From the cell containing the given text, extract its center point as [X, Y] coordinate. 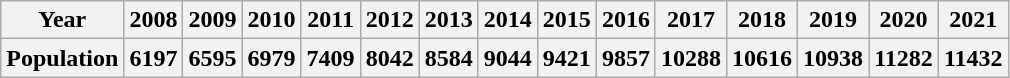
8584 [448, 58]
2020 [904, 20]
10288 [690, 58]
2010 [272, 20]
9044 [508, 58]
2019 [834, 20]
2008 [154, 20]
7409 [330, 58]
6197 [154, 58]
2018 [762, 20]
2011 [330, 20]
6979 [272, 58]
Year [62, 20]
2021 [973, 20]
2015 [566, 20]
2013 [448, 20]
2012 [390, 20]
9421 [566, 58]
11282 [904, 58]
2016 [626, 20]
2009 [212, 20]
8042 [390, 58]
11432 [973, 58]
6595 [212, 58]
2014 [508, 20]
10616 [762, 58]
Population [62, 58]
2017 [690, 20]
9857 [626, 58]
10938 [834, 58]
